Pinpoint the cell where the given text exists, returning its [X, Y] midpoint coordinate. 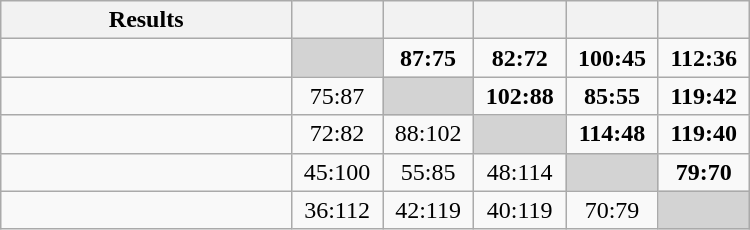
55:85 [428, 172]
119:42 [704, 96]
Results [146, 20]
72:82 [338, 134]
87:75 [428, 58]
42:119 [428, 210]
88:102 [428, 134]
75:87 [338, 96]
79:70 [704, 172]
102:88 [520, 96]
85:55 [612, 96]
100:45 [612, 58]
119:40 [704, 134]
36:112 [338, 210]
114:48 [612, 134]
45:100 [338, 172]
40:119 [520, 210]
112:36 [704, 58]
48:114 [520, 172]
82:72 [520, 58]
70:79 [612, 210]
